Locate the cell with the specified text and output its [X, Y] center coordinate. 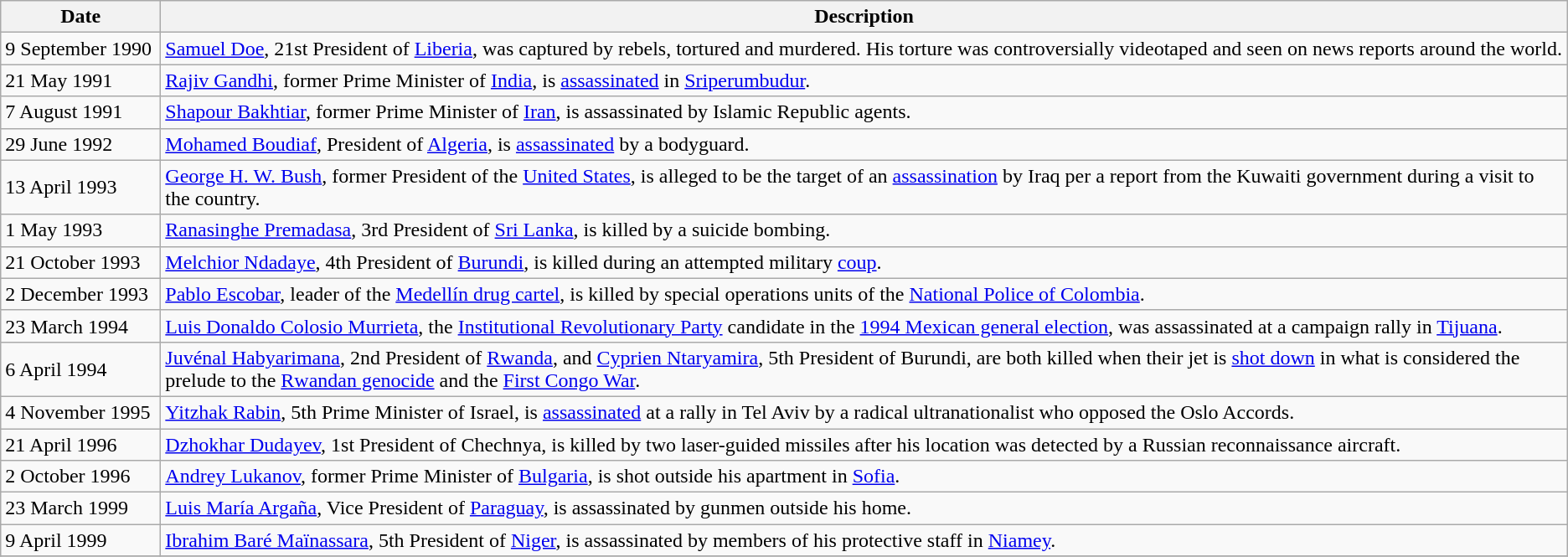
6 April 1994 [80, 369]
Shapour Bakhtiar, former Prime Minister of Iran, is assassinated by Islamic Republic agents. [864, 112]
9 April 1999 [80, 540]
Melchior Ndadaye, 4th President of Burundi, is killed during an attempted military coup. [864, 262]
Pablo Escobar, leader of the Medellín drug cartel, is killed by special operations units of the National Police of Colombia. [864, 294]
21 October 1993 [80, 262]
23 March 1999 [80, 508]
Andrey Lukanov, former Prime Minister of Bulgaria, is shot outside his apartment in Sofia. [864, 477]
Mohamed Boudiaf, President of Algeria, is assassinated by a bodyguard. [864, 144]
1 May 1993 [80, 230]
Yitzhak Rabin, 5th Prime Minister of Israel, is assassinated at a rally in Tel Aviv by a radical ultranationalist who opposed the Oslo Accords. [864, 412]
Ibrahim Baré Maïnassara, 5th President of Niger, is assassinated by members of his protective staff in Niamey. [864, 540]
2 October 1996 [80, 477]
29 June 1992 [80, 144]
4 November 1995 [80, 412]
21 April 1996 [80, 445]
2 December 1993 [80, 294]
Date [80, 17]
23 March 1994 [80, 326]
13 April 1993 [80, 188]
7 August 1991 [80, 112]
Rajiv Gandhi, former Prime Minister of India, is assassinated in Sriperumbudur. [864, 80]
21 May 1991 [80, 80]
Description [864, 17]
Ranasinghe Premadasa, 3rd President of Sri Lanka, is killed by a suicide bombing. [864, 230]
9 September 1990 [80, 49]
Luis María Argaña, Vice President of Paraguay, is assassinated by gunmen outside his home. [864, 508]
